Provide the [x, y] coordinate of the cell's center where the given text is located.  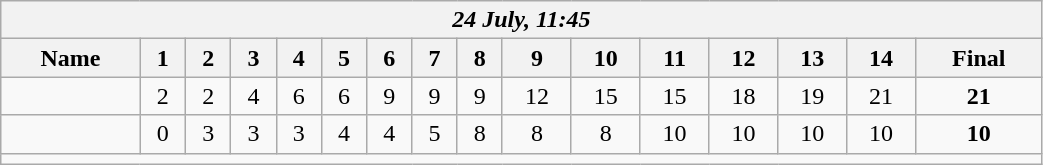
19 [812, 96]
11 [674, 58]
7 [434, 58]
13 [812, 58]
Final [978, 58]
14 [882, 58]
24 July, 11:45 [522, 20]
18 [744, 96]
0 [162, 134]
Name [70, 58]
1 [162, 58]
